Find where the given text appears and provide that cell's center as [x, y] coordinate. 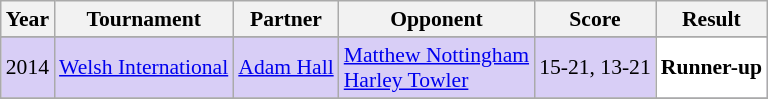
2014 [28, 68]
Adam Hall [286, 68]
Result [712, 19]
Tournament [144, 19]
Runner-up [712, 68]
Matthew Nottingham Harley Towler [436, 68]
Score [595, 19]
Welsh International [144, 68]
15-21, 13-21 [595, 68]
Year [28, 19]
Opponent [436, 19]
Partner [286, 19]
